Provide the [X, Y] coordinate of the cell's center where the given text is located.  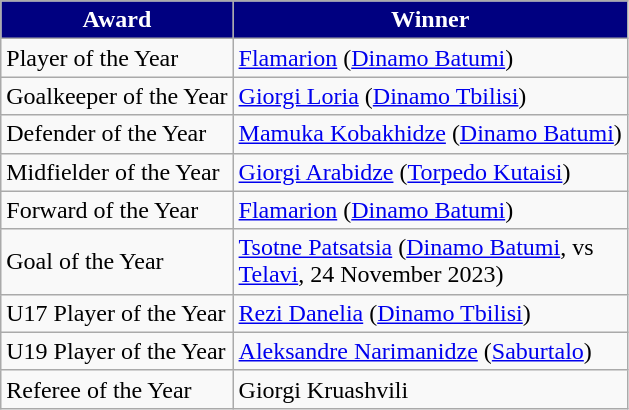
Winner [430, 20]
Giorgi Loria (Dinamo Tbilisi) [430, 96]
Tsotne Patsatsia (Dinamo Batumi, vs Telavi, 24 November 2023) [430, 262]
Giorgi Kruashvili [430, 389]
Midfielder of the Year [117, 172]
Goalkeeper of the Year [117, 96]
Rezi Danelia (Dinamo Tbilisi) [430, 313]
Mamuka Kobakhidze (Dinamo Batumi) [430, 134]
U19 Player of the Year [117, 351]
Goal of the Year [117, 262]
Referee of the Year [117, 389]
Forward of the Year [117, 210]
Award [117, 20]
Giorgi Arabidze (Torpedo Kutaisi) [430, 172]
Aleksandre Narimanidze (Saburtalo) [430, 351]
Defender of the Year [117, 134]
Player of the Year [117, 58]
U17 Player of the Year [117, 313]
